Search for the cell housing the specified text and yield its [x, y] center coordinate. 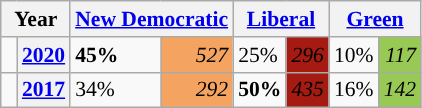
16% [354, 90]
45% [116, 55]
25% [260, 55]
117 [400, 55]
New Democratic [152, 19]
435 [308, 90]
2017 [44, 90]
Green [375, 19]
Year [36, 19]
527 [197, 55]
142 [400, 90]
50% [260, 90]
34% [116, 90]
10% [354, 55]
292 [197, 90]
296 [308, 55]
2020 [44, 55]
Liberal [281, 19]
